Pinpoint the cell where the given text exists, returning its (X, Y) midpoint coordinate. 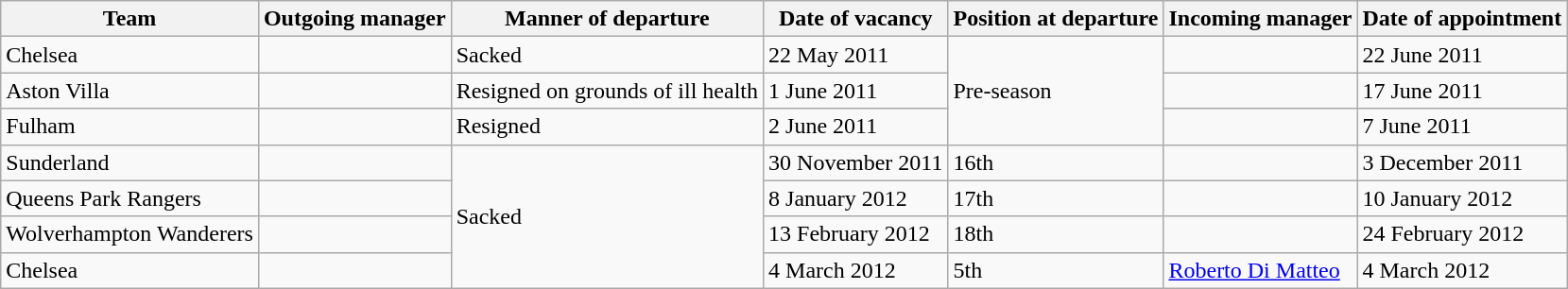
Queens Park Rangers (130, 198)
Roberto Di Matteo (1261, 270)
Team (130, 19)
Pre-season (1056, 91)
3 December 2011 (1462, 162)
Aston Villa (130, 91)
Fulham (130, 127)
5th (1056, 270)
2 June 2011 (856, 127)
Sunderland (130, 162)
Resigned (607, 127)
Incoming manager (1261, 19)
13 February 2012 (856, 234)
Date of appointment (1462, 19)
24 February 2012 (1462, 234)
Outgoing manager (354, 19)
1 June 2011 (856, 91)
16th (1056, 162)
22 May 2011 (856, 55)
30 November 2011 (856, 162)
8 January 2012 (856, 198)
17 June 2011 (1462, 91)
18th (1056, 234)
Manner of departure (607, 19)
10 January 2012 (1462, 198)
Date of vacancy (856, 19)
Resigned on grounds of ill health (607, 91)
Wolverhampton Wanderers (130, 234)
7 June 2011 (1462, 127)
22 June 2011 (1462, 55)
17th (1056, 198)
Position at departure (1056, 19)
